Extract the [x, y] coordinate from the center of the cell holding the provided text.  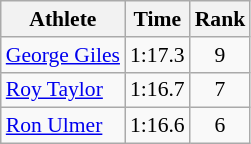
1:16.7 [158, 90]
Ron Ulmer [63, 126]
7 [220, 90]
Rank [220, 19]
Time [158, 19]
Athlete [63, 19]
9 [220, 55]
1:17.3 [158, 55]
Roy Taylor [63, 90]
1:16.6 [158, 126]
George Giles [63, 55]
6 [220, 126]
